Locate the cell with the specified text and output its [x, y] center coordinate. 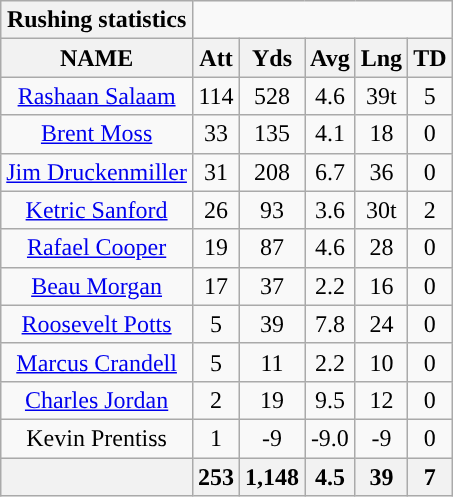
1 [216, 438]
4.5 [330, 477]
Beau Morgan [97, 286]
37 [272, 286]
208 [272, 172]
Rafael Cooper [97, 248]
Roosevelt Potts [97, 324]
18 [381, 134]
16 [381, 286]
11 [272, 362]
31 [216, 172]
1,148 [272, 477]
Ketric Sanford [97, 210]
26 [216, 210]
Brent Moss [97, 134]
17 [216, 286]
93 [272, 210]
28 [381, 248]
4.1 [330, 134]
6.7 [330, 172]
10 [381, 362]
NAME [97, 58]
253 [216, 477]
12 [381, 400]
135 [272, 134]
36 [381, 172]
114 [216, 96]
Charles Jordan [97, 400]
3.6 [330, 210]
Yds [272, 58]
24 [381, 324]
Kevin Prentiss [97, 438]
33 [216, 134]
Rashaan Salaam [97, 96]
9.5 [330, 400]
Avg [330, 58]
528 [272, 96]
7 [430, 477]
7.8 [330, 324]
-9.0 [330, 438]
Marcus Crandell [97, 362]
87 [272, 248]
Jim Druckenmiller [97, 172]
39t [381, 96]
Att [216, 58]
Rushing statistics [97, 20]
TD [430, 58]
30t [381, 210]
Lng [381, 58]
